Search for the cell housing the specified text and yield its [x, y] center coordinate. 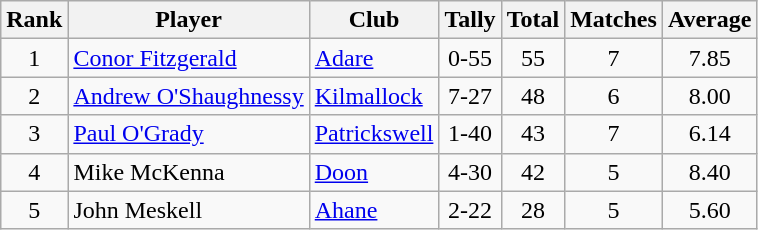
4-30 [470, 172]
5.60 [710, 210]
Rank [34, 20]
4 [34, 172]
Doon [374, 172]
Adare [374, 58]
48 [533, 96]
Kilmallock [374, 96]
Paul O'Grady [188, 134]
42 [533, 172]
28 [533, 210]
2 [34, 96]
6 [614, 96]
John Meskell [188, 210]
3 [34, 134]
Andrew O'Shaughnessy [188, 96]
Ahane [374, 210]
43 [533, 134]
Mike McKenna [188, 172]
Average [710, 20]
Club [374, 20]
0-55 [470, 58]
Matches [614, 20]
8.00 [710, 96]
Patrickswell [374, 134]
7.85 [710, 58]
Player [188, 20]
1-40 [470, 134]
2-22 [470, 210]
Conor Fitzgerald [188, 58]
55 [533, 58]
6.14 [710, 134]
8.40 [710, 172]
1 [34, 58]
Total [533, 20]
7-27 [470, 96]
Tally [470, 20]
